Pinpoint the cell where the given text exists, returning its [x, y] midpoint coordinate. 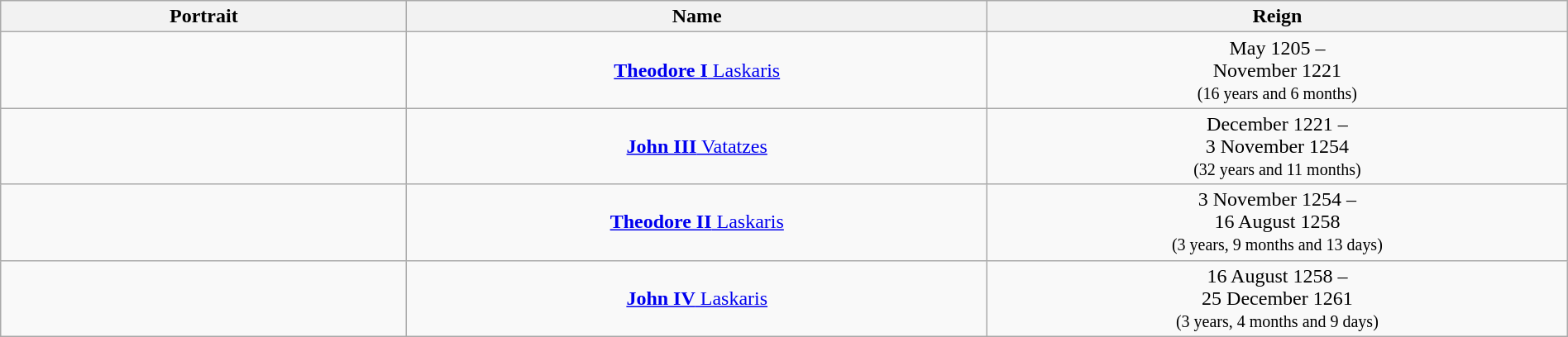
Theodore I Laskaris [697, 70]
John IV Laskaris [697, 298]
Reign [1278, 17]
December 1221 –3 November 1254(32 years and 11 months) [1278, 146]
16 August 1258 –25 December 1261(3 years, 4 months and 9 days) [1278, 298]
John III Vatatzes [697, 146]
Portrait [203, 17]
Name [697, 17]
May 1205 –November 1221(16 years and 6 months) [1278, 70]
3 November 1254 –16 August 1258(3 years, 9 months and 13 days) [1278, 222]
Theodore II Laskaris [697, 222]
